Identify which cell holds the provided text, then report its (X, Y) central coordinate. 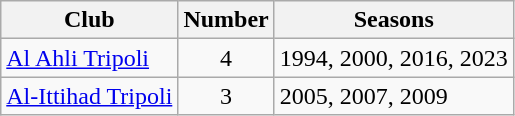
Number (226, 20)
3 (226, 96)
Al Ahli Tripoli (90, 58)
Seasons (394, 20)
1994, 2000, 2016, 2023 (394, 58)
Al-Ittihad Tripoli (90, 96)
Club (90, 20)
4 (226, 58)
2005, 2007, 2009 (394, 96)
